Locate the cell with the specified text and output its [x, y] center coordinate. 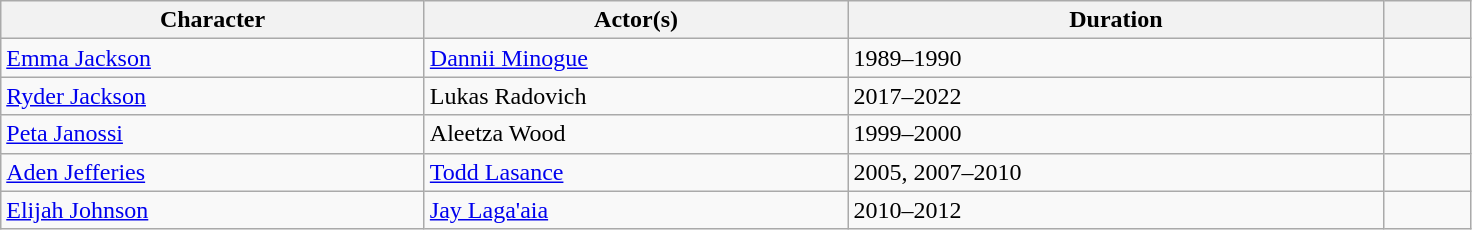
Aden Jefferies [213, 172]
Todd Lasance [636, 172]
Emma Jackson [213, 58]
Jay Laga'aia [636, 210]
1999–2000 [1116, 134]
Ryder Jackson [213, 96]
Actor(s) [636, 20]
2017–2022 [1116, 96]
1989–1990 [1116, 58]
2010–2012 [1116, 210]
Dannii Minogue [636, 58]
Duration [1116, 20]
Character [213, 20]
Peta Janossi [213, 134]
2005, 2007–2010 [1116, 172]
Lukas Radovich [636, 96]
Aleetza Wood [636, 134]
Elijah Johnson [213, 210]
